Provide the (X, Y) coordinate of the cell's center where the given text is located.  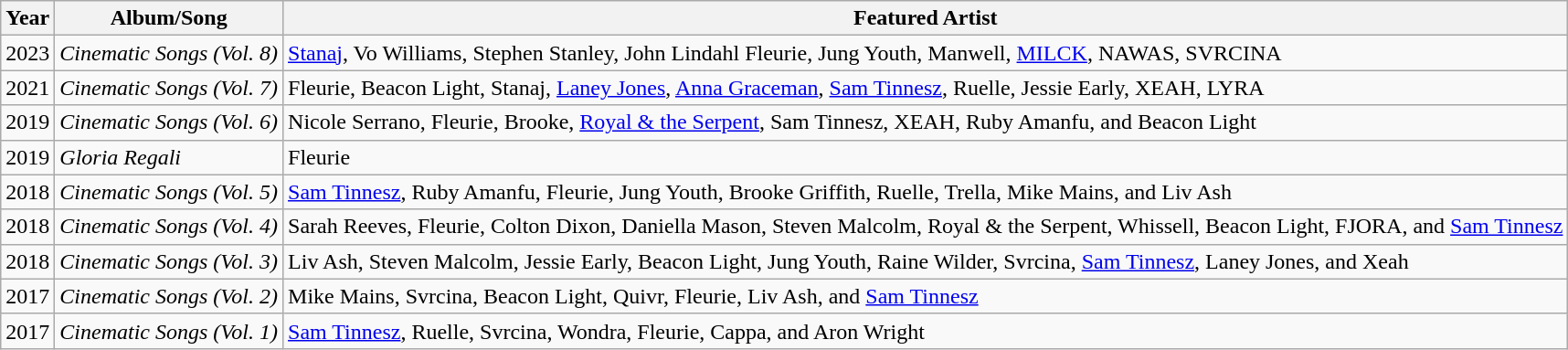
Fleurie (926, 157)
Year (27, 18)
2023 (27, 53)
2021 (27, 88)
Cinematic Songs (Vol. 4) (169, 227)
Cinematic Songs (Vol. 3) (169, 261)
Liv Ash, Steven Malcolm, Jessie Early, Beacon Light, Jung Youth, Raine Wilder, Svrcina, Sam Tinnesz, Laney Jones, and Xeah (926, 261)
Cinematic Songs (Vol. 7) (169, 88)
Sam Tinnesz, Ruelle, Svrcina, Wondra, Fleurie, Cappa, and Aron Wright (926, 331)
Nicole Serrano, Fleurie, Brooke, Royal & the Serpent, Sam Tinnesz, XEAH, Ruby Amanfu, and Beacon Light (926, 122)
Cinematic Songs (Vol. 6) (169, 122)
Featured Artist (926, 18)
Sam Tinnesz, Ruby Amanfu, Fleurie, Jung Youth, Brooke Griffith, Ruelle, Trella, Mike Mains, and Liv Ash (926, 192)
Cinematic Songs (Vol. 8) (169, 53)
Sarah Reeves, Fleurie, Colton Dixon, Daniella Mason, Steven Malcolm, Royal & the Serpent, Whissell, Beacon Light, FJORA, and Sam Tinnesz (926, 227)
Gloria Regali (169, 157)
Fleurie, Beacon Light, Stanaj, Laney Jones, Anna Graceman, Sam Tinnesz, Ruelle, Jessie Early, XEAH, LYRA (926, 88)
Cinematic Songs (Vol. 2) (169, 296)
Mike Mains, Svrcina, Beacon Light, Quivr, Fleurie, Liv Ash, and Sam Tinnesz (926, 296)
Cinematic Songs (Vol. 1) (169, 331)
Album/Song (169, 18)
Stanaj, Vo Williams, Stephen Stanley, John Lindahl Fleurie, Jung Youth, Manwell, MILCK, NAWAS, SVRCINA (926, 53)
Cinematic Songs (Vol. 5) (169, 192)
